Locate the cell with the specified text and output its (x, y) center coordinate. 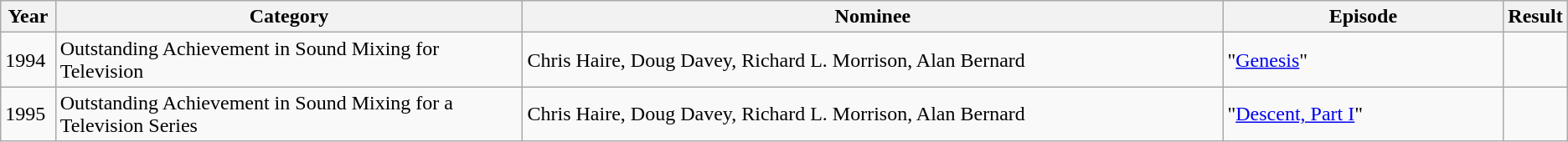
Category (289, 17)
1995 (28, 114)
"Genesis" (1364, 60)
1994 (28, 60)
Outstanding Achievement in Sound Mixing for a Television Series (289, 114)
Episode (1364, 17)
Result (1535, 17)
Year (28, 17)
Nominee (873, 17)
Outstanding Achievement in Sound Mixing for Television (289, 60)
"Descent, Part I" (1364, 114)
